Find where the given text appears and provide that cell's center as (x, y) coordinate. 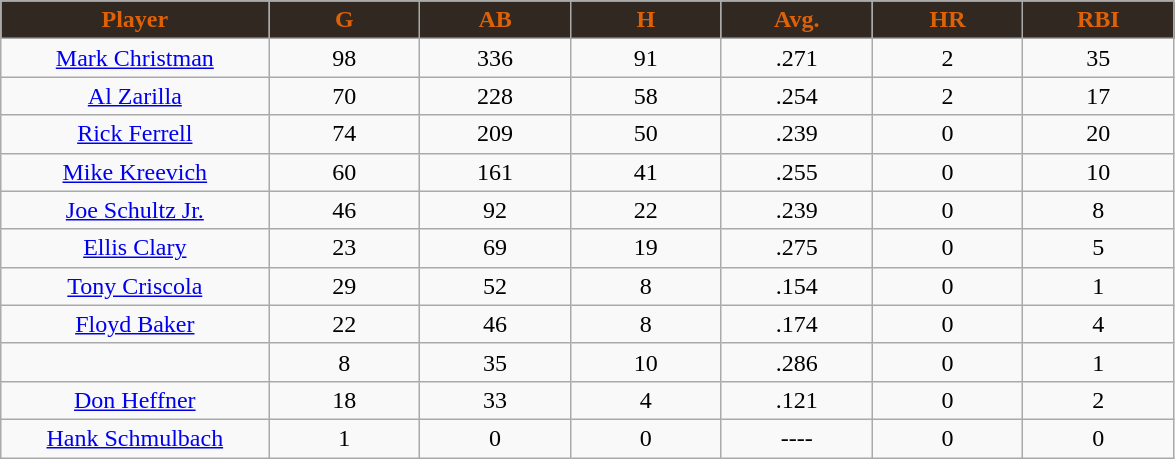
.271 (796, 58)
18 (344, 400)
Floyd Baker (135, 324)
209 (496, 134)
Joe Schultz Jr. (135, 210)
Al Zarilla (135, 96)
HR (948, 20)
.255 (796, 172)
52 (496, 286)
23 (344, 248)
17 (1098, 96)
20 (1098, 134)
70 (344, 96)
Mike Kreevich (135, 172)
336 (496, 58)
29 (344, 286)
.121 (796, 400)
19 (646, 248)
RBI (1098, 20)
Rick Ferrell (135, 134)
.286 (796, 362)
5 (1098, 248)
G (344, 20)
74 (344, 134)
228 (496, 96)
.275 (796, 248)
Tony Criscola (135, 286)
.174 (796, 324)
AB (496, 20)
92 (496, 210)
.154 (796, 286)
Mark Christman (135, 58)
41 (646, 172)
Ellis Clary (135, 248)
60 (344, 172)
Player (135, 20)
Hank Schmulbach (135, 438)
---- (796, 438)
69 (496, 248)
58 (646, 96)
161 (496, 172)
H (646, 20)
.254 (796, 96)
Avg. (796, 20)
33 (496, 400)
91 (646, 58)
Don Heffner (135, 400)
50 (646, 134)
98 (344, 58)
